Detect which cell encompasses the target text, then output its (x, y) center coordinate. 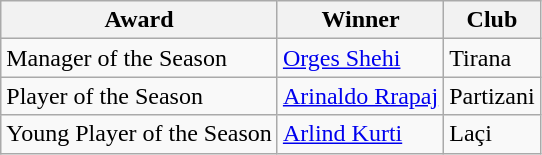
Club (492, 20)
Orges Shehi (360, 58)
Arinaldo Rrapaj (360, 96)
Tirana (492, 58)
Laçi (492, 134)
Young Player of the Season (140, 134)
Award (140, 20)
Arlind Kurti (360, 134)
Partizani (492, 96)
Manager of the Season (140, 58)
Winner (360, 20)
Player of the Season (140, 96)
